Find where the given text appears and provide that cell's center as (X, Y) coordinate. 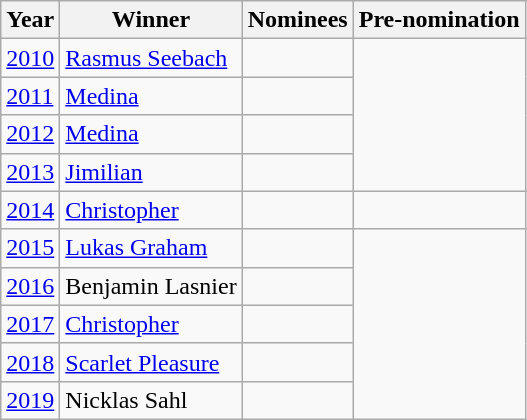
Winner (151, 20)
Benjamin Lasnier (151, 286)
Rasmus Seebach (151, 58)
2017 (30, 324)
2013 (30, 172)
Nicklas Sahl (151, 400)
Lukas Graham (151, 248)
Jimilian (151, 172)
Nominees (298, 20)
2010 (30, 58)
2011 (30, 96)
2018 (30, 362)
2019 (30, 400)
2015 (30, 248)
2014 (30, 210)
2012 (30, 134)
2016 (30, 286)
Pre-nomination (439, 20)
Year (30, 20)
Scarlet Pleasure (151, 362)
